For the text-containing cell, return its midpoint in (x, y) coordinate format. 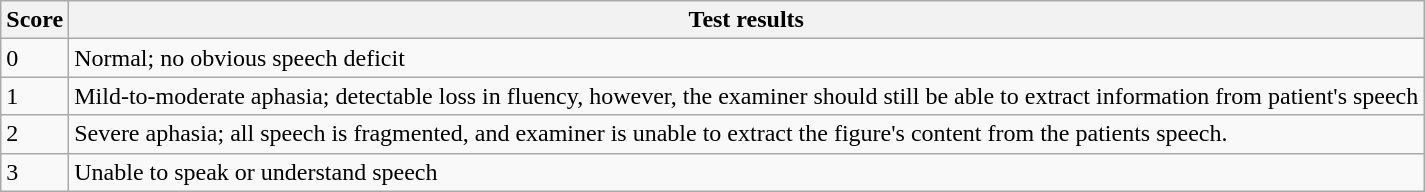
Mild-to-moderate aphasia; detectable loss in fluency, however, the examiner should still be able to extract information from patient's speech (746, 96)
Unable to speak or understand speech (746, 172)
Severe aphasia; all speech is fragmented, and examiner is unable to extract the figure's content from the patients speech. (746, 134)
3 (35, 172)
Score (35, 20)
Test results (746, 20)
2 (35, 134)
Normal; no obvious speech deficit (746, 58)
0 (35, 58)
1 (35, 96)
